Search for the cell housing the specified text and yield its (x, y) center coordinate. 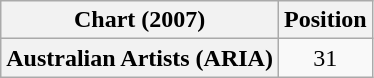
Australian Artists (ARIA) (140, 58)
31 (325, 58)
Position (325, 20)
Chart (2007) (140, 20)
